Scan for the cell matching the given text and deliver its [X, Y] coordinate at center. 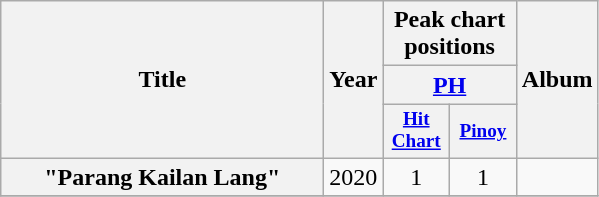
"Parang Kailan Lang" [162, 177]
Title [162, 80]
Peak chart positions [450, 34]
Album [557, 80]
Pinoy [484, 131]
PH [450, 85]
2020 [354, 177]
Year [354, 80]
Hit Chart [416, 131]
